Detect which cell encompasses the target text, then output its [X, Y] center coordinate. 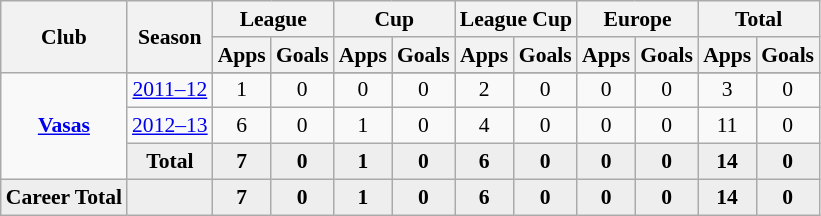
4 [484, 126]
2 [484, 90]
League Cup [516, 19]
League [274, 19]
Career Total [64, 197]
Europe [638, 19]
Vasas [64, 126]
11 [727, 126]
2011–12 [170, 90]
Cup [394, 19]
3 [727, 90]
Season [170, 36]
2012–13 [170, 126]
Club [64, 36]
